For the text-containing cell, return its midpoint in [x, y] coordinate format. 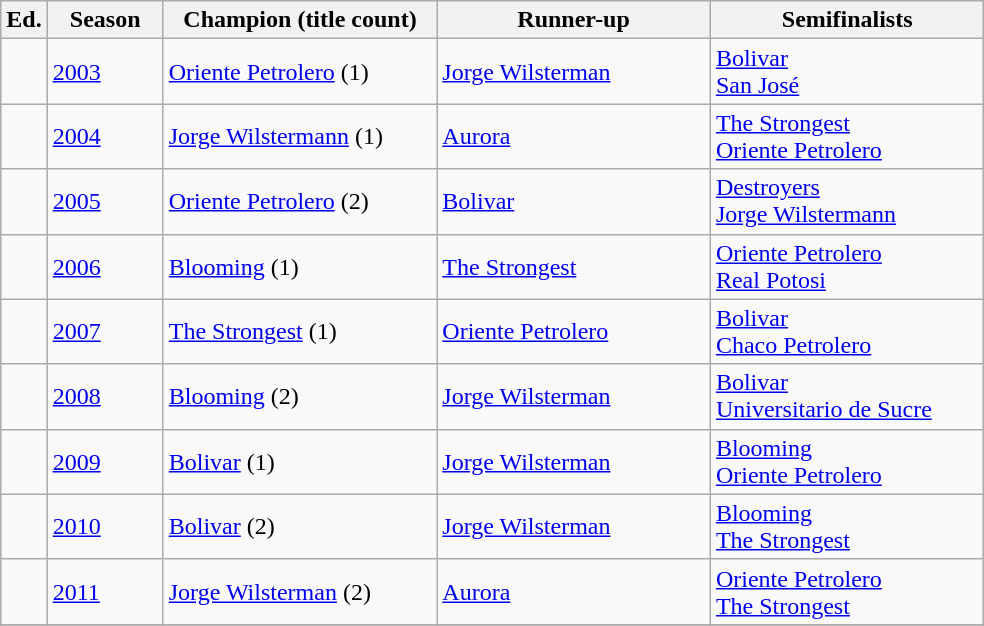
Semifinalists [847, 20]
2005 [105, 202]
Season [105, 20]
Jorge Wilsterman (2) [300, 592]
Destroyers Jorge Wilstermann [847, 202]
Blooming (2) [300, 396]
Blooming (1) [300, 266]
Jorge Wilstermann (1) [300, 136]
The Strongest Oriente Petrolero [847, 136]
Runner-up [574, 20]
Oriente Petrolero (2) [300, 202]
Bolivar (2) [300, 526]
Oriente PetroleroThe Strongest [847, 592]
2006 [105, 266]
Oriente Petrolero Real Potosi [847, 266]
The Strongest [574, 266]
Blooming The Strongest [847, 526]
2004 [105, 136]
Bolivar Universitario de Sucre [847, 396]
Blooming Oriente Petrolero [847, 462]
The Strongest (1) [300, 332]
Bolivar Chaco Petrolero [847, 332]
2007 [105, 332]
2008 [105, 396]
Bolivar (1) [300, 462]
Champion (title count) [300, 20]
2009 [105, 462]
Oriente Petrolero (1) [300, 72]
2003 [105, 72]
Bolivar San José [847, 72]
2011 [105, 592]
2010 [105, 526]
Oriente Petrolero [574, 332]
Bolivar [574, 202]
Ed. [24, 20]
